Extract the [x, y] coordinate from the center of the cell holding the provided text.  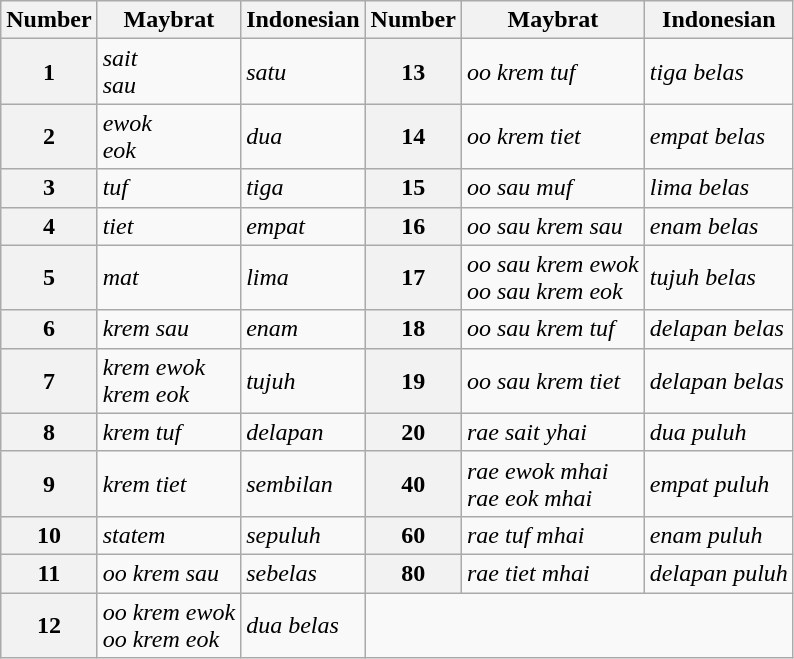
krem sau [168, 329]
8 [49, 432]
krem ewokkrem eok [168, 380]
6 [49, 329]
20 [413, 432]
statem [168, 535]
tujuh [303, 380]
krem tuf [168, 432]
rae tuf mhai [552, 535]
1 [49, 72]
10 [49, 535]
enam puluh [718, 535]
80 [413, 573]
ewokeok [168, 136]
14 [413, 136]
sepuluh [303, 535]
oo krem tiet [552, 136]
dua [303, 136]
lima belas [718, 188]
oo sau krem tiet [552, 380]
3 [49, 188]
lima [303, 278]
tiga [303, 188]
oo krem tuf [552, 72]
mat [168, 278]
tuf [168, 188]
40 [413, 484]
11 [49, 573]
enam belas [718, 226]
60 [413, 535]
17 [413, 278]
rae tiet mhai [552, 573]
rae sait yhai [552, 432]
empat [303, 226]
5 [49, 278]
oo sau krem sau [552, 226]
oo sau krem tuf [552, 329]
delapan puluh [718, 573]
tujuh belas [718, 278]
oo sau krem ewokoo sau krem eok [552, 278]
12 [49, 624]
19 [413, 380]
oo krem sau [168, 573]
oo krem ewokoo krem eok [168, 624]
tiet [168, 226]
tiga belas [718, 72]
13 [413, 72]
4 [49, 226]
15 [413, 188]
satu [303, 72]
oo sau muf [552, 188]
empat belas [718, 136]
9 [49, 484]
saitsau [168, 72]
16 [413, 226]
delapan [303, 432]
sembilan [303, 484]
enam [303, 329]
dua belas [303, 624]
dua puluh [718, 432]
sebelas [303, 573]
krem tiet [168, 484]
18 [413, 329]
empat puluh [718, 484]
rae ewok mhairae eok mhai [552, 484]
2 [49, 136]
7 [49, 380]
